Determine the [x, y] coordinate at the center of the cell enclosing the given text.  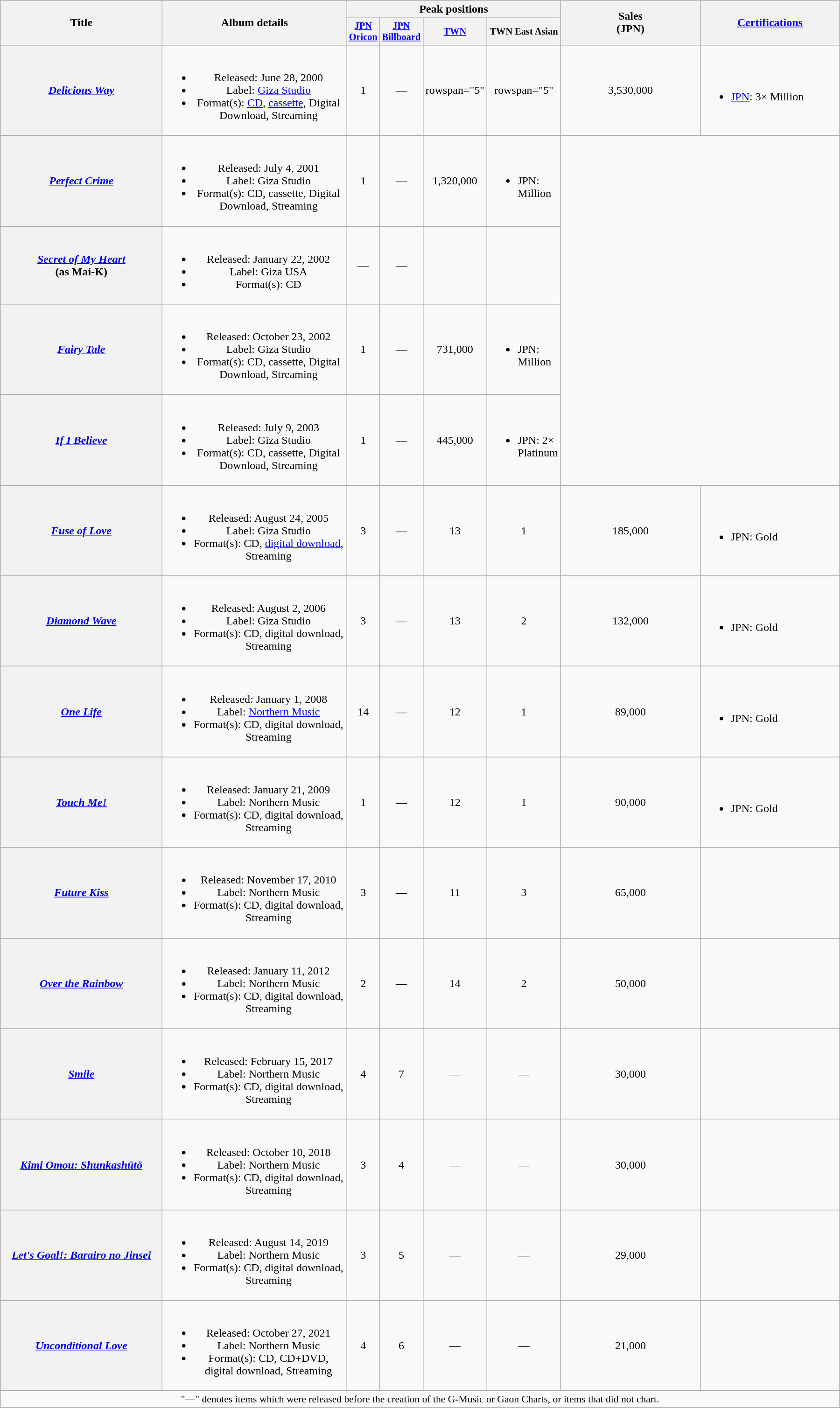
Title [81, 23]
Released: January 1, 2008Label: Northern MusicFormat(s): CD, digital download, Streaming [255, 712]
90,000 [630, 802]
Released: October 10, 2018Label: Northern MusicFormat(s): CD, digital download, Streaming [255, 1164]
132,000 [630, 621]
1,320,000 [455, 181]
"—" denotes items which were released before the creation of the G-Music or Gaon Charts, or items that did not chart. [420, 1399]
Perfect Crime [81, 181]
6 [401, 1345]
Released: August 2, 2006Label: Giza StudioFormat(s): CD, digital download, Streaming [255, 621]
Released: August 24, 2005Label: Giza StudioFormat(s): CD, digital download, Streaming [255, 531]
185,000 [630, 531]
3,530,000 [630, 90]
Certifications [770, 23]
Released: July 9, 2003Label: Giza StudioFormat(s): CD, cassette, Digital Download, Streaming [255, 440]
One Life [81, 712]
Released: July 4, 2001Label: Giza StudioFormat(s): CD, cassette, Digital Download, Streaming [255, 181]
Released: January 21, 2009Label: Northern MusicFormat(s): CD, digital download, Streaming [255, 802]
Album details [255, 23]
Fairy Tale [81, 350]
7 [401, 1074]
Diamond Wave [81, 621]
89,000 [630, 712]
JPNOricon [363, 32]
11 [455, 893]
JPNBillboard [401, 32]
Delicious Way [81, 90]
65,000 [630, 893]
29,000 [630, 1255]
Future Kiss [81, 893]
Released: October 23, 2002Label: Giza StudioFormat(s): CD, cassette, Digital Download, Streaming [255, 350]
Released: October 27, 2021Label: Northern MusicFormat(s): CD, CD+DVD, digital download, Streaming [255, 1345]
Released: February 15, 2017Label: Northern MusicFormat(s): CD, digital download, Streaming [255, 1074]
Sales(JPN) [630, 23]
Peak positions [454, 9]
Released: January 22, 2002Label: Giza USAFormat(s): CD [255, 265]
TWN East Asian [524, 32]
Unconditional Love [81, 1345]
445,000 [455, 440]
Kimi Omou: Shunkashūtō [81, 1164]
Fuse of Love [81, 531]
Secret of My Heart(as Mai-K) [81, 265]
Over the Rainbow [81, 983]
5 [401, 1255]
Released: January 11, 2012Label: Northern MusicFormat(s): CD, digital download, Streaming [255, 983]
50,000 [630, 983]
Smile [81, 1074]
731,000 [455, 350]
Released: November 17, 2010Label: Northern MusicFormat(s): CD, digital download, Streaming [255, 893]
Touch Me! [81, 802]
JPN: 2× Platinum [524, 440]
JPN: 3× Million [770, 90]
21,000 [630, 1345]
Let's Goal!: Barairo no Jinsei [81, 1255]
If I Believe [81, 440]
Released: August 14, 2019Label: Northern MusicFormat(s): CD, digital download, Streaming [255, 1255]
Released: June 28, 2000Label: Giza StudioFormat(s): CD, cassette, Digital Download, Streaming [255, 90]
TWN [455, 32]
